Return the [X, Y] coordinate for the center point of the cell that contains the specified text.  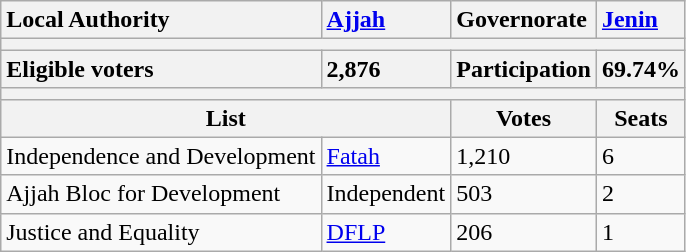
Votes [524, 118]
Ajjah [386, 20]
Independence and Development [161, 156]
Governorate [524, 20]
206 [524, 232]
Eligible voters [161, 69]
2,876 [386, 69]
Jenin [640, 20]
503 [524, 194]
Seats [640, 118]
2 [640, 194]
DFLP [386, 232]
1 [640, 232]
1,210 [524, 156]
Justice and Equality [161, 232]
Independent [386, 194]
69.74% [640, 69]
Ajjah Bloc for Development [161, 194]
Participation [524, 69]
List [226, 118]
Fatah [386, 156]
Local Authority [161, 20]
6 [640, 156]
